Capture the cell that displays the provided text and extract its [X, Y] central coordinate. 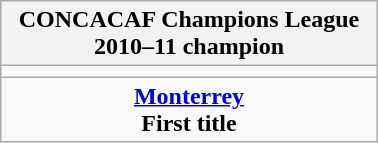
MonterreyFirst title [189, 110]
CONCACAF Champions League2010–11 champion [189, 34]
